Return [X, Y] of the center of cell containing provided text 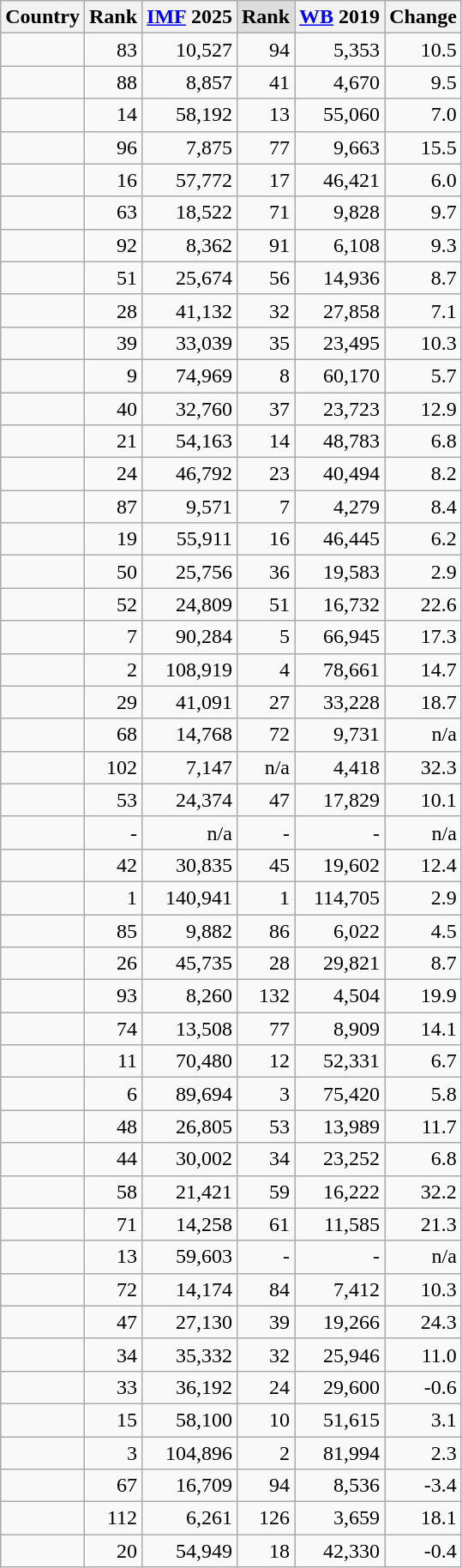
14,174 [190, 1289]
60,170 [339, 375]
87 [113, 507]
18.7 [423, 702]
11 [113, 1061]
108,919 [190, 670]
35,332 [190, 1355]
25,756 [190, 572]
84 [266, 1289]
35 [266, 343]
86 [266, 930]
4 [266, 670]
27,130 [190, 1322]
57,772 [190, 180]
9,882 [190, 930]
15 [113, 1420]
58,100 [190, 1420]
102 [113, 767]
13,508 [190, 1029]
29,821 [339, 964]
33 [113, 1387]
5.8 [423, 1094]
48 [113, 1126]
68 [113, 735]
25,674 [190, 278]
42,330 [339, 1551]
8.4 [423, 507]
3.1 [423, 1420]
36 [266, 572]
70,480 [190, 1061]
15.5 [423, 147]
41 [266, 82]
41,091 [190, 702]
63 [113, 213]
6,108 [339, 245]
26 [113, 964]
18,522 [190, 213]
17.3 [423, 637]
52 [113, 604]
2.3 [423, 1453]
19.9 [423, 996]
29,600 [339, 1387]
114,705 [339, 898]
140,941 [190, 898]
17 [266, 180]
41,132 [190, 310]
9 [113, 375]
67 [113, 1486]
10.1 [423, 800]
36,192 [190, 1387]
8,909 [339, 1029]
10,527 [190, 50]
59,603 [190, 1257]
-0.4 [423, 1551]
11,585 [339, 1224]
58 [113, 1192]
27 [266, 702]
8,536 [339, 1486]
78,661 [339, 670]
9.5 [423, 82]
9,828 [339, 213]
88 [113, 82]
26,805 [190, 1126]
48,783 [339, 442]
30,002 [190, 1159]
19,583 [339, 572]
66,945 [339, 637]
45,735 [190, 964]
32,760 [190, 409]
32.3 [423, 767]
74 [113, 1029]
40,494 [339, 474]
11.7 [423, 1126]
14.7 [423, 670]
14,258 [190, 1224]
Change [423, 17]
16,222 [339, 1192]
6.0 [423, 180]
8,362 [190, 245]
58,192 [190, 115]
24,809 [190, 604]
7,412 [339, 1289]
74,969 [190, 375]
5 [266, 637]
46,792 [190, 474]
24,374 [190, 800]
90,284 [190, 637]
75,420 [339, 1094]
96 [113, 147]
40 [113, 409]
21,421 [190, 1192]
61 [266, 1224]
4,279 [339, 507]
89,694 [190, 1094]
85 [113, 930]
23,723 [339, 409]
17,829 [339, 800]
8 [266, 375]
4.5 [423, 930]
11.0 [423, 1355]
7,147 [190, 767]
23,252 [339, 1159]
32.2 [423, 1192]
59 [266, 1192]
12.9 [423, 409]
44 [113, 1159]
55,060 [339, 115]
42 [113, 865]
9,571 [190, 507]
4,504 [339, 996]
4,670 [339, 82]
6,261 [190, 1518]
18.1 [423, 1518]
10.5 [423, 50]
8,857 [190, 82]
9.3 [423, 245]
93 [113, 996]
16,709 [190, 1486]
9,731 [339, 735]
IMF 2025 [190, 17]
3,659 [339, 1518]
83 [113, 50]
14.1 [423, 1029]
6,022 [339, 930]
23,495 [339, 343]
20 [113, 1551]
22.6 [423, 604]
Country [43, 17]
50 [113, 572]
91 [266, 245]
13,989 [339, 1126]
19,266 [339, 1322]
29 [113, 702]
10 [266, 1420]
7.1 [423, 310]
5.7 [423, 375]
24.3 [423, 1322]
45 [266, 865]
14,936 [339, 278]
5,353 [339, 50]
56 [266, 278]
25,946 [339, 1355]
16,732 [339, 604]
55,911 [190, 539]
12.4 [423, 865]
23 [266, 474]
6 [113, 1094]
9,663 [339, 147]
21.3 [423, 1224]
9.7 [423, 213]
33,228 [339, 702]
30,835 [190, 865]
21 [113, 442]
46,445 [339, 539]
46,421 [339, 180]
6.2 [423, 539]
132 [266, 996]
WB 2019 [339, 17]
19 [113, 539]
6.7 [423, 1061]
92 [113, 245]
18 [266, 1551]
33,039 [190, 343]
81,994 [339, 1453]
-0.6 [423, 1387]
104,896 [190, 1453]
12 [266, 1061]
112 [113, 1518]
54,163 [190, 442]
37 [266, 409]
4,418 [339, 767]
27,858 [339, 310]
52,331 [339, 1061]
7.0 [423, 115]
7,875 [190, 147]
54,949 [190, 1551]
8.2 [423, 474]
14,768 [190, 735]
126 [266, 1518]
19,602 [339, 865]
8,260 [190, 996]
-3.4 [423, 1486]
51,615 [339, 1420]
